For the text-containing cell, return its midpoint in (x, y) coordinate format. 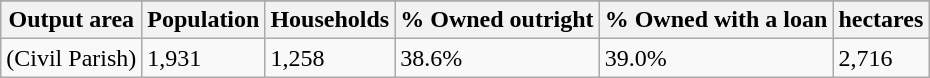
(Civil Parish) (72, 58)
% Owned with a loan (716, 20)
2,716 (881, 58)
% Owned outright (497, 20)
hectares (881, 20)
Population (204, 20)
Output area (72, 20)
1,931 (204, 58)
Households (330, 20)
1,258 (330, 58)
39.0% (716, 58)
38.6% (497, 58)
